Locate the cell with the specified text and output its [X, Y] center coordinate. 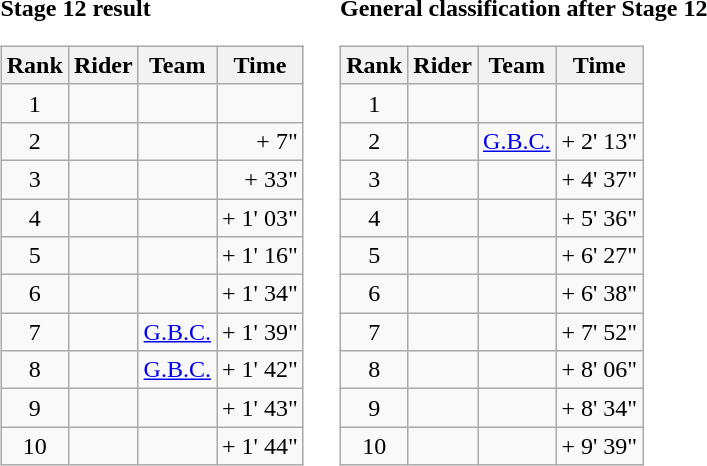
+ 5' 36" [600, 217]
+ 9' 39" [600, 446]
+ 1' 16" [260, 256]
+ 1' 39" [260, 332]
+ 8' 06" [600, 370]
+ 6' 27" [600, 256]
+ 6' 38" [600, 294]
+ 1' 43" [260, 408]
+ 1' 03" [260, 217]
+ 4' 37" [600, 179]
+ 7' 52" [600, 332]
+ 8' 34" [600, 408]
+ 1' 44" [260, 446]
+ 2' 13" [600, 141]
+ 33" [260, 179]
+ 1' 42" [260, 370]
+ 1' 34" [260, 294]
+ 7" [260, 141]
